From the cell containing the given text, extract its center point as (x, y) coordinate. 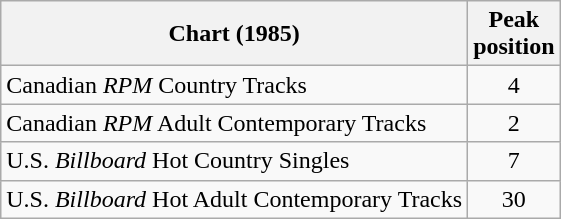
30 (514, 199)
4 (514, 85)
2 (514, 123)
U.S. Billboard Hot Country Singles (234, 161)
Canadian RPM Adult Contemporary Tracks (234, 123)
U.S. Billboard Hot Adult Contemporary Tracks (234, 199)
7 (514, 161)
Peakposition (514, 34)
Chart (1985) (234, 34)
Canadian RPM Country Tracks (234, 85)
